Pinpoint the cell where the given text exists, returning its [x, y] midpoint coordinate. 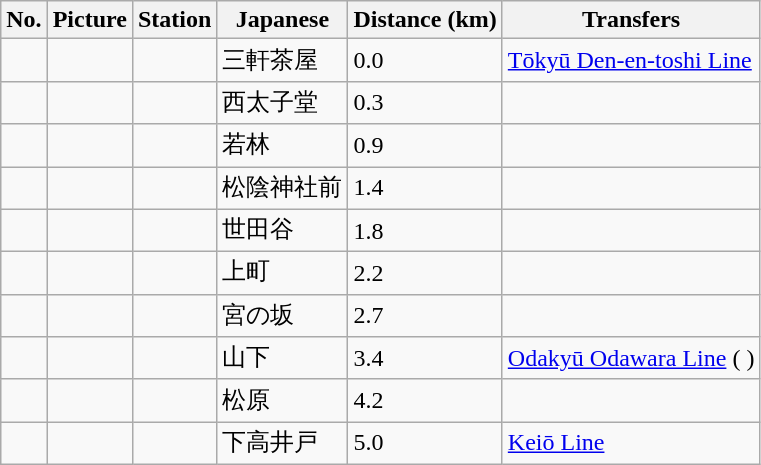
山下 [282, 358]
Tōkyū Den-en-toshi Line [631, 60]
Odakyū Odawara Line ( ) [631, 358]
Picture [90, 20]
Station [174, 20]
Transfers [631, 20]
世田谷 [282, 230]
下高井戸 [282, 444]
1.4 [425, 188]
4.2 [425, 400]
Keiō Line [631, 444]
Distance (km) [425, 20]
松原 [282, 400]
1.8 [425, 230]
No. [24, 20]
西太子堂 [282, 102]
松陰神社前 [282, 188]
3.4 [425, 358]
上町 [282, 274]
宮の坂 [282, 316]
2.7 [425, 316]
0.0 [425, 60]
Japanese [282, 20]
0.3 [425, 102]
5.0 [425, 444]
三軒茶屋 [282, 60]
2.2 [425, 274]
若林 [282, 146]
0.9 [425, 146]
